Capture the cell that displays the provided text and extract its (X, Y) central coordinate. 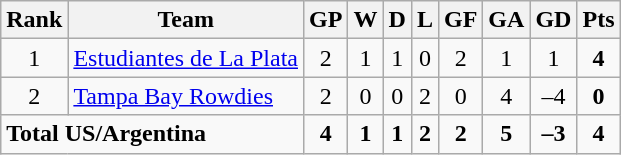
Tampa Bay Rowdies (186, 96)
L (424, 20)
5 (506, 134)
GF (460, 20)
Rank (34, 20)
–4 (554, 96)
Team (186, 20)
–3 (554, 134)
D (397, 20)
Pts (598, 20)
GP (326, 20)
GD (554, 20)
Total US/Argentina (152, 134)
W (366, 20)
Estudiantes de La Plata (186, 58)
GA (506, 20)
